From the cell containing the given text, extract its center point as [x, y] coordinate. 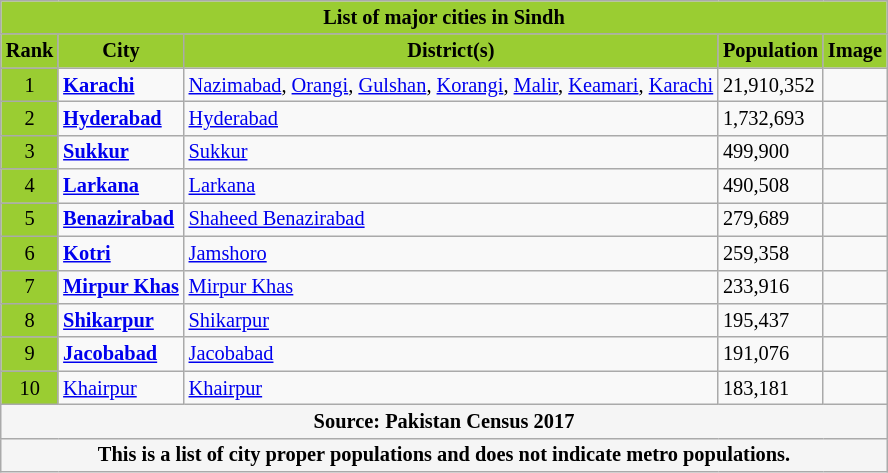
District(s) [451, 51]
8 [30, 320]
21,910,352 [770, 85]
2 [30, 118]
List of major cities in Sindh [444, 17]
499,900 [770, 152]
233,916 [770, 287]
Kotri [120, 253]
279,689 [770, 219]
183,181 [770, 388]
259,358 [770, 253]
6 [30, 253]
Shaheed Benazirabad [451, 219]
Karachi [120, 85]
3 [30, 152]
10 [30, 388]
Rank [30, 51]
9 [30, 354]
Jamshoro [451, 253]
490,508 [770, 186]
1,732,693 [770, 118]
195,437 [770, 320]
Source: Pakistan Census 2017 [444, 421]
This is a list of city proper populations and does not indicate metro populations. [444, 455]
Image [855, 51]
5 [30, 219]
Benazirabad [120, 219]
Nazimabad, Orangi, Gulshan, Korangi, Malir, Keamari, Karachi [451, 85]
City [120, 51]
1 [30, 85]
191,076 [770, 354]
7 [30, 287]
4 [30, 186]
Population [770, 51]
